Return (X, Y) of the center of cell containing provided text 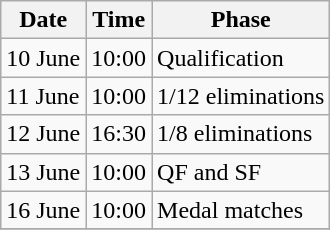
Date (44, 20)
QF and SF (241, 172)
1/8 eliminations (241, 134)
11 June (44, 96)
16:30 (119, 134)
Medal matches (241, 210)
12 June (44, 134)
10 June (44, 58)
Time (119, 20)
Qualification (241, 58)
16 June (44, 210)
1/12 eliminations (241, 96)
Phase (241, 20)
13 June (44, 172)
